Pinpoint the cell where the given text exists, returning its (X, Y) midpoint coordinate. 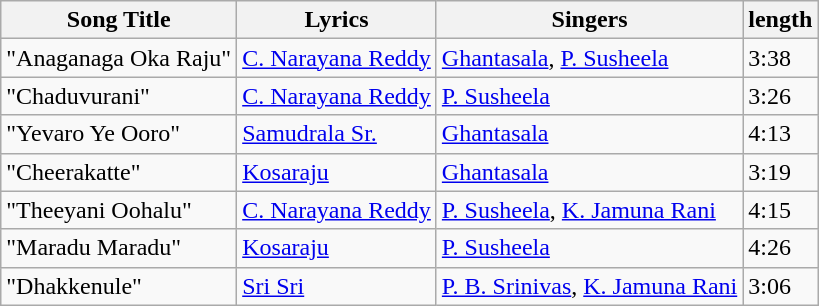
"Theeyani Oohalu" (119, 210)
"Anaganaga Oka Raju" (119, 58)
length (780, 20)
"Dhakkenule" (119, 286)
"Cheerakatte" (119, 172)
3:19 (780, 172)
3:06 (780, 286)
4:13 (780, 134)
Samudrala Sr. (337, 134)
4:15 (780, 210)
"Maradu Maradu" (119, 248)
"Chaduvurani" (119, 96)
4:26 (780, 248)
3:26 (780, 96)
Singers (589, 20)
Song Title (119, 20)
Sri Sri (337, 286)
P. B. Srinivas, K. Jamuna Rani (589, 286)
P. Susheela, K. Jamuna Rani (589, 210)
3:38 (780, 58)
Ghantasala, P. Susheela (589, 58)
Lyrics (337, 20)
"Yevaro Ye Ooro" (119, 134)
